Locate the cell with the specified text and output its (X, Y) center coordinate. 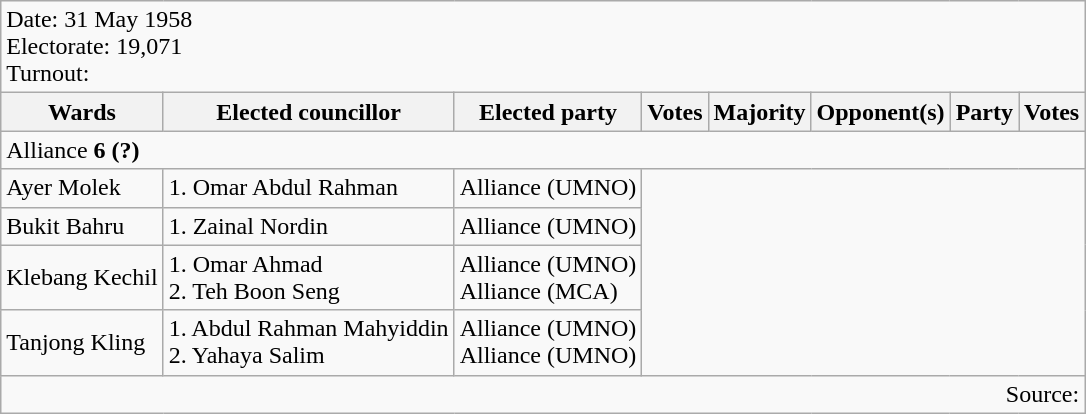
Tanjong Kling (82, 342)
Majority (760, 112)
Wards (82, 112)
1. Zainal Nordin (308, 226)
Date: 31 May 1958Electorate: 19,071Turnout: (543, 47)
Alliance (UMNO)Alliance (UMNO) (548, 342)
1. Abdul Rahman Mahyiddin2. Yahaya Salim (308, 342)
Bukit Bahru (82, 226)
Elected party (548, 112)
Opponent(s) (880, 112)
Party (984, 112)
Alliance (UMNO)Alliance (MCA) (548, 278)
Source: (543, 394)
1. Omar Abdul Rahman (308, 188)
Elected councillor (308, 112)
Klebang Kechil (82, 278)
Ayer Molek (82, 188)
Alliance 6 (?) (543, 150)
1. Omar Ahmad2. Teh Boon Seng (308, 278)
